Determine the (x, y) coordinate at the center of the cell enclosing the given text.  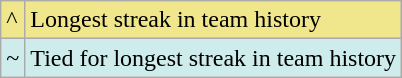
Longest streak in team history (214, 20)
~ (13, 58)
Tied for longest streak in team history (214, 58)
^ (13, 20)
